Identify which cell holds the provided text, then report its [x, y] central coordinate. 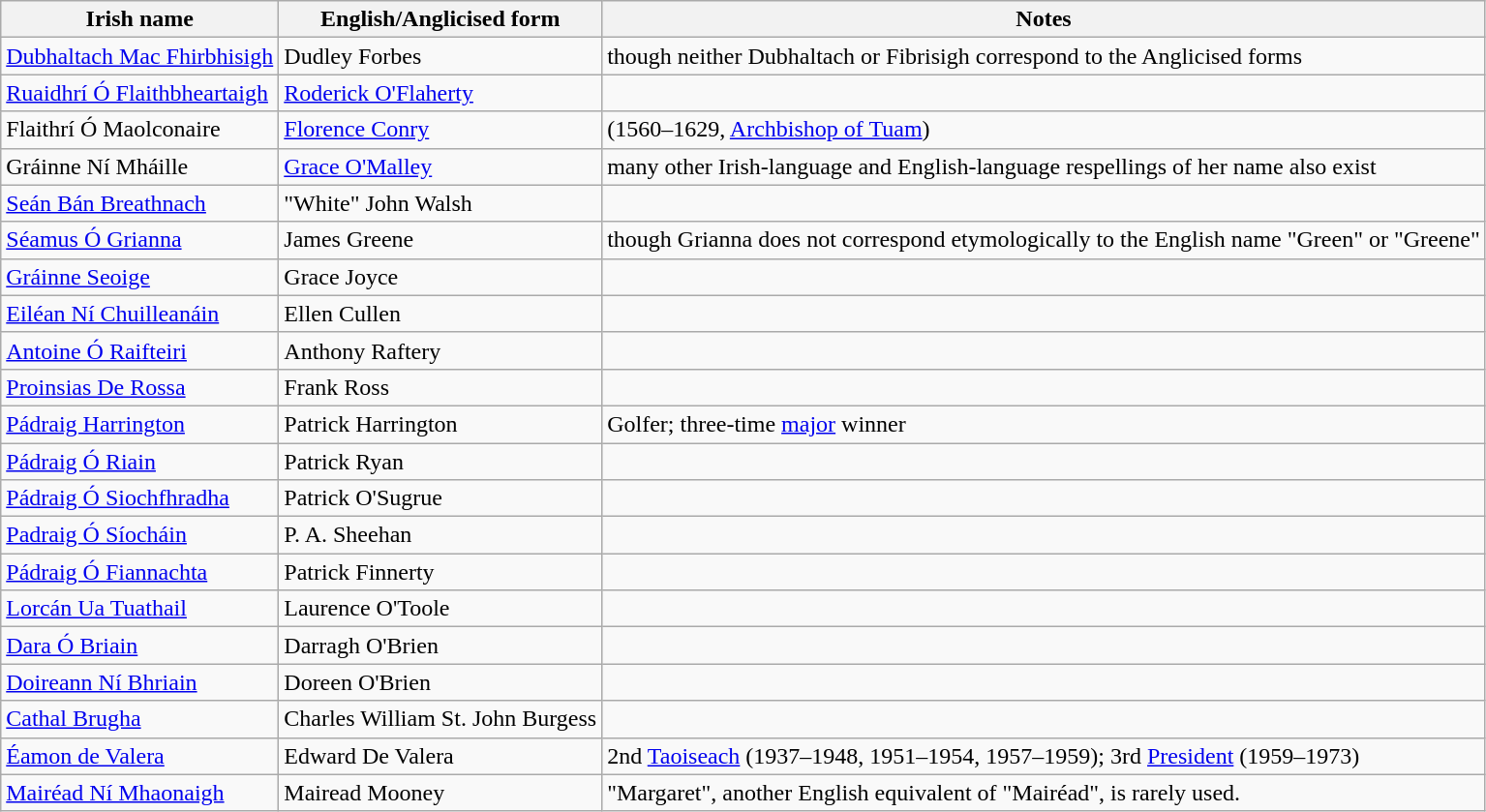
Notes [1044, 19]
Pádraig Ó Fiannachta [139, 572]
James Greene [440, 240]
Grace Joyce [440, 277]
Edward De Valera [440, 756]
Dara Ó Briain [139, 646]
Frank Ross [440, 387]
Patrick Harrington [440, 424]
Golfer; three-time major winner [1044, 424]
(1560–1629, Archbishop of Tuam) [1044, 130]
Padraig Ó Síocháin [139, 535]
"Margaret", another English equivalent of "Mairéad", is rarely used. [1044, 793]
Pádraig Ó Riain [139, 462]
Dudley Forbes [440, 56]
Gráinne Seoige [139, 277]
Patrick O'Sugrue [440, 498]
Patrick Ryan [440, 462]
"White" John Walsh [440, 203]
many other Irish-language and English-language respellings of her name also exist [1044, 166]
Charles William St. John Burgess [440, 719]
though Grianna does not correspond etymologically to the English name "Green" or "Greene" [1044, 240]
2nd Taoiseach (1937–1948, 1951–1954, 1957–1959); 3rd President (1959–1973) [1044, 756]
Éamon de Valera [139, 756]
Anthony Raftery [440, 350]
Pádraig Ó Siochfhradha [139, 498]
Irish name [139, 19]
Séamus Ó Grianna [139, 240]
Ruaidhrí Ó Flaithbheartaigh [139, 93]
Dubhaltach Mac Fhirbhisigh [139, 56]
Seán Bán Breathnach [139, 203]
Darragh O'Brien [440, 646]
Pádraig Harrington [139, 424]
Gráinne Ní Mháille [139, 166]
Doireann Ní Bhriain [139, 682]
Proinsias De Rossa [139, 387]
Grace O'Malley [440, 166]
Lorcán Ua Tuathail [139, 609]
Mairéad Ní Mhaonaigh [139, 793]
English/Anglicised form [440, 19]
though neither Dubhaltach or Fibrisigh correspond to the Anglicised forms [1044, 56]
Florence Conry [440, 130]
P. A. Sheehan [440, 535]
Ellen Cullen [440, 314]
Flaithrí Ó Maolconaire [139, 130]
Laurence O'Toole [440, 609]
Roderick O'Flaherty [440, 93]
Patrick Finnerty [440, 572]
Cathal Brugha [139, 719]
Eiléan Ní Chuilleanáin [139, 314]
Doreen O'Brien [440, 682]
Mairead Mooney [440, 793]
Antoine Ó Raifteiri [139, 350]
